Extract the (X, Y) coordinate from the center of the cell holding the provided text.  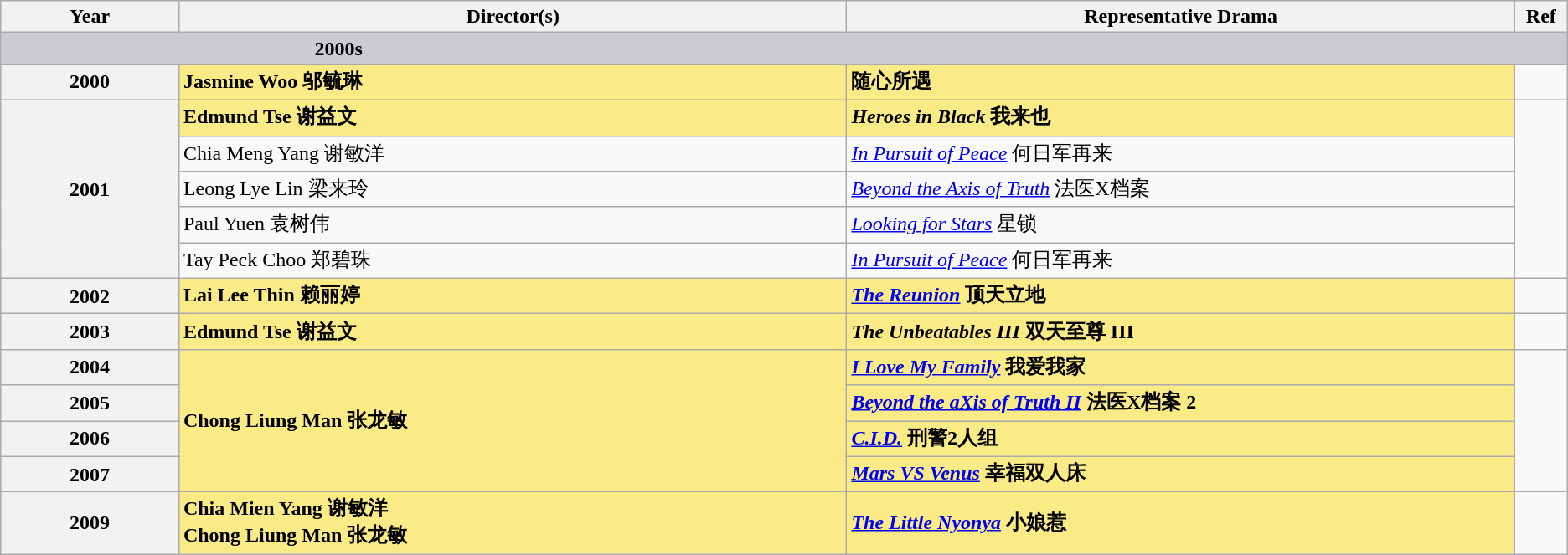
2009 (90, 523)
Ref (1541, 17)
Lai Lee Thin 赖丽婷 (513, 296)
Heroes in Black 我来也 (1181, 117)
随心所遇 (1181, 82)
The Reunion 顶天立地 (1181, 296)
Beyond the aXis of Truth II 法医X档案 2 (1181, 403)
Chia Meng Yang 谢敏洋 (513, 154)
2000 (90, 82)
Chia Mien Yang 谢敏洋 Chong Liung Man 张龙敏 (513, 523)
Chong Liung Man 张龙敏 (513, 420)
2000s (784, 49)
Jasmine Woo 邬毓琳 (513, 82)
2002 (90, 296)
The Little Nyonya 小娘惹 (1181, 523)
2007 (90, 474)
2004 (90, 367)
2006 (90, 439)
Year (90, 17)
2005 (90, 403)
2001 (90, 189)
Looking for Stars 星锁 (1181, 224)
Tay Peck Choo 郑碧珠 (513, 261)
Representative Drama (1181, 17)
Paul Yuen 袁树伟 (513, 224)
I Love My Family 我爱我家 (1181, 367)
Director(s) (513, 17)
C.I.D. 刑警2人组 (1181, 439)
The Unbeatables III 双天至尊 III (1181, 331)
Beyond the Axis of Truth 法医X档案 (1181, 189)
2003 (90, 331)
Leong Lye Lin 梁来玲 (513, 189)
Mars VS Venus 幸福双人床 (1181, 474)
